Determine the (x, y) coordinate at the center of the cell enclosing the given text.  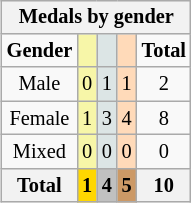
Male (40, 84)
2 (164, 84)
Gender (40, 51)
Female (40, 118)
Medals by gender (96, 17)
5 (127, 185)
10 (164, 185)
Mixed (40, 152)
8 (164, 118)
3 (107, 118)
